Pinpoint the cell where the given text exists, returning its (X, Y) midpoint coordinate. 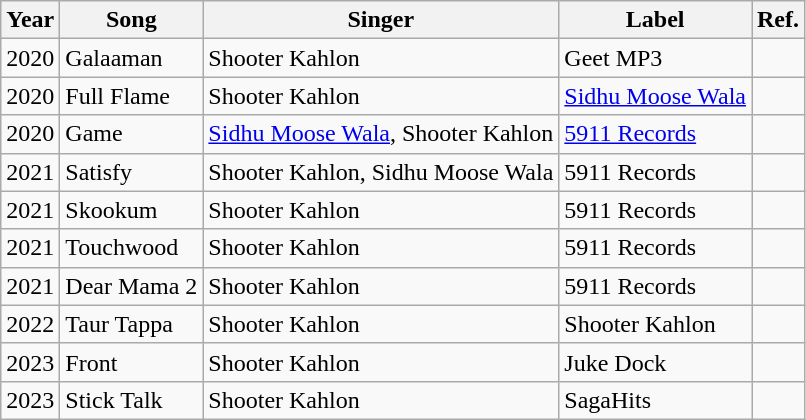
Skookum (132, 210)
Dear Mama 2 (132, 286)
Sidhu Moose Wala, Shooter Kahlon (381, 134)
Singer (381, 20)
2022 (30, 324)
Ref. (778, 20)
Song (132, 20)
Satisfy (132, 172)
Galaaman (132, 58)
Game (132, 134)
Shooter Kahlon, Sidhu Moose Wala (381, 172)
Stick Talk (132, 400)
SagaHits (656, 400)
Geet MP3 (656, 58)
Touchwood (132, 248)
Front (132, 362)
Sidhu Moose Wala (656, 96)
Label (656, 20)
Year (30, 20)
Juke Dock (656, 362)
Full Flame (132, 96)
Taur Tappa (132, 324)
